Output the (x, y) coordinate of the center of the cell containing the given text.  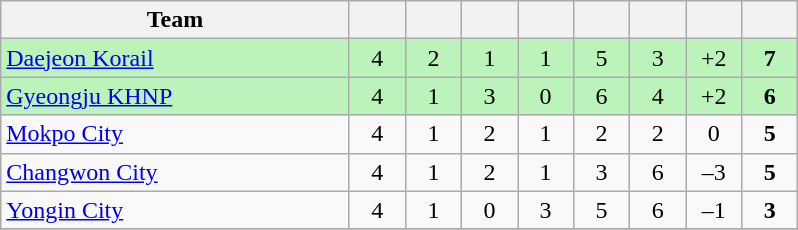
Team (176, 20)
–1 (714, 210)
7 (770, 58)
Gyeongju KHNP (176, 96)
Changwon City (176, 172)
Mokpo City (176, 134)
–3 (714, 172)
Yongin City (176, 210)
Daejeon Korail (176, 58)
